From the cell containing the given text, extract its center point as (x, y) coordinate. 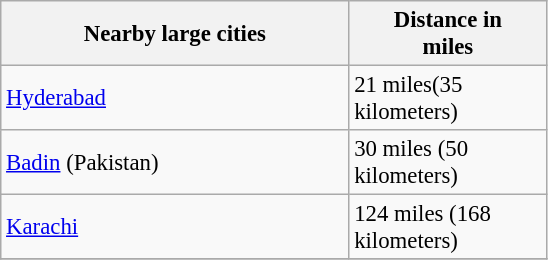
Hyderabad (175, 98)
Distance inmiles (448, 34)
Badin (Pakistan) (175, 162)
Karachi (175, 228)
Nearby large cities (175, 34)
30 miles (50 kilometers) (448, 162)
21 miles(35 kilometers) (448, 98)
124 miles (168 kilometers) (448, 228)
